Scan for the cell matching the given text and deliver its (X, Y) coordinate at center. 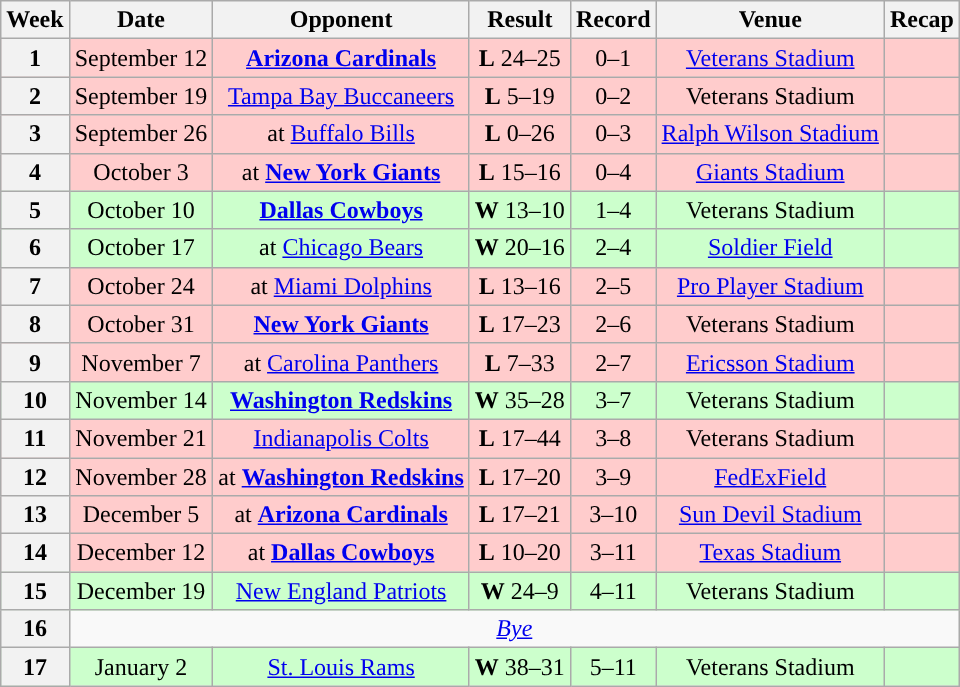
11 (35, 438)
Tampa Bay Buccaneers (341, 96)
0–3 (613, 134)
St. Louis Rams (341, 667)
L 15–16 (520, 172)
W 24–9 (520, 591)
Sun Devil Stadium (770, 515)
2 (35, 96)
at Miami Dolphins (341, 286)
4 (35, 172)
6 (35, 248)
Ericsson Stadium (770, 362)
9 (35, 362)
at Dallas Cowboys (341, 553)
2–5 (613, 286)
October 3 (141, 172)
September 12 (141, 58)
Texas Stadium (770, 553)
W 13–10 (520, 210)
New York Giants (341, 324)
L 17–21 (520, 515)
W 38–31 (520, 667)
2–7 (613, 362)
3–7 (613, 400)
December 19 (141, 591)
Recap (922, 20)
Dallas Cowboys (341, 210)
1 (35, 58)
Indianapolis Colts (341, 438)
FedExField (770, 477)
Opponent (341, 20)
Pro Player Stadium (770, 286)
Bye (514, 629)
December 12 (141, 553)
4–11 (613, 591)
Washington Redskins (341, 400)
W 20–16 (520, 248)
October 31 (141, 324)
10 (35, 400)
16 (35, 629)
5 (35, 210)
November 21 (141, 438)
November 28 (141, 477)
October 24 (141, 286)
Arizona Cardinals (341, 58)
2–4 (613, 248)
October 10 (141, 210)
December 5 (141, 515)
1–4 (613, 210)
0–1 (613, 58)
17 (35, 667)
7 (35, 286)
L 17–44 (520, 438)
12 (35, 477)
8 (35, 324)
L 17–20 (520, 477)
Date (141, 20)
3–11 (613, 553)
November 14 (141, 400)
Venue (770, 20)
0–2 (613, 96)
Week (35, 20)
L 13–16 (520, 286)
at Washington Redskins (341, 477)
Soldier Field (770, 248)
3–8 (613, 438)
W 35–28 (520, 400)
L 24–25 (520, 58)
September 26 (141, 134)
at Carolina Panthers (341, 362)
0–4 (613, 172)
14 (35, 553)
October 17 (141, 248)
15 (35, 591)
3–10 (613, 515)
L 17–23 (520, 324)
13 (35, 515)
Record (613, 20)
L 10–20 (520, 553)
L 5–19 (520, 96)
New England Patriots (341, 591)
Giants Stadium (770, 172)
at New York Giants (341, 172)
3 (35, 134)
Result (520, 20)
at Buffalo Bills (341, 134)
at Arizona Cardinals (341, 515)
at Chicago Bears (341, 248)
L 7–33 (520, 362)
January 2 (141, 667)
November 7 (141, 362)
5–11 (613, 667)
L 0–26 (520, 134)
3–9 (613, 477)
2–6 (613, 324)
Ralph Wilson Stadium (770, 134)
September 19 (141, 96)
